Return the [x, y] coordinate for the center point of the cell that contains the specified text.  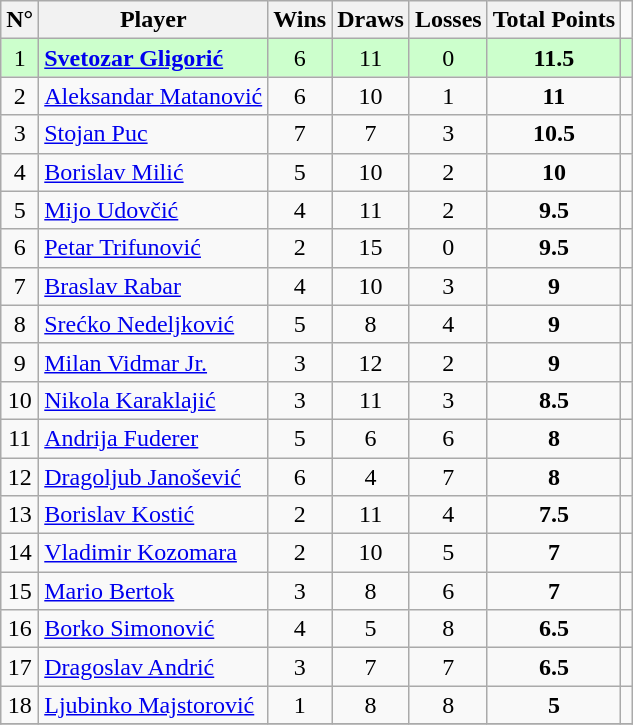
Nikola Karaklajić [154, 400]
8.5 [554, 400]
Borislav Kostić [154, 515]
Draws [371, 20]
Milan Vidmar Jr. [154, 362]
N° [20, 20]
Wins [300, 20]
Andrija Fuderer [154, 438]
16 [20, 629]
17 [20, 667]
Srećko Nedeljković [154, 324]
Borislav Milić [154, 172]
Braslav Rabar [154, 286]
Dragoljub Janošević [154, 477]
Ljubinko Majstorović [154, 705]
7.5 [554, 515]
Dragoslav Andrić [154, 667]
Vladimir Kozomara [154, 553]
18 [20, 705]
Mijo Udovčić [154, 210]
Mario Bertok [154, 591]
Player [154, 20]
Losses [448, 20]
Petar Trifunović [154, 248]
Total Points [554, 20]
11.5 [554, 58]
Stojan Puc [154, 134]
13 [20, 515]
14 [20, 553]
Borko Simonović [154, 629]
10.5 [554, 134]
Aleksandar Matanović [154, 96]
Svetozar Gligorić [154, 58]
